Extract the [x, y] coordinate from the center of the cell holding the provided text.  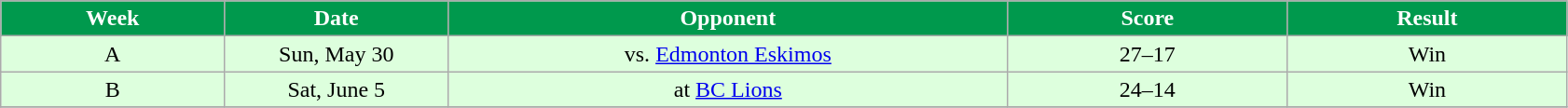
24–14 [1148, 89]
B [113, 89]
at BC Lions [728, 89]
Sat, June 5 [337, 89]
27–17 [1148, 54]
vs. Edmonton Eskimos [728, 54]
Sun, May 30 [337, 54]
Week [113, 19]
A [113, 54]
Result [1427, 19]
Opponent [728, 19]
Score [1148, 19]
Date [337, 19]
